Identify which cell holds the provided text, then report its [x, y] central coordinate. 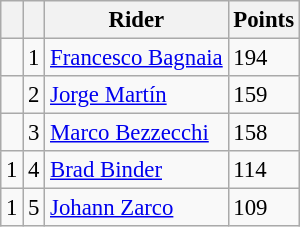
109 [264, 208]
2 [34, 95]
159 [264, 95]
Jorge Martín [136, 95]
158 [264, 133]
Johann Zarco [136, 208]
114 [264, 170]
3 [34, 133]
Francesco Bagnaia [136, 58]
Marco Bezzecchi [136, 133]
Points [264, 20]
Rider [136, 20]
5 [34, 208]
194 [264, 58]
Brad Binder [136, 170]
4 [34, 170]
